Provide the [x, y] coordinate of the cell's center where the given text is located.  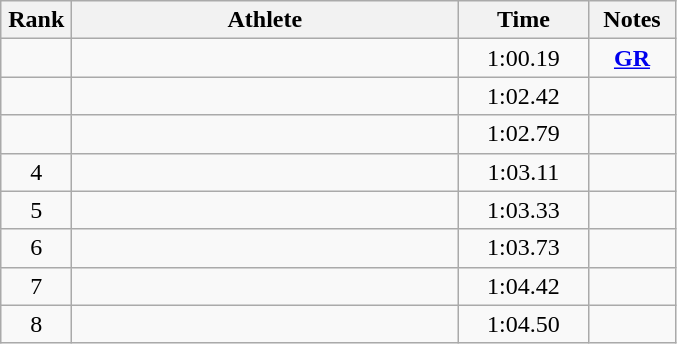
5 [36, 210]
Athlete [265, 20]
Notes [632, 20]
1:02.79 [524, 134]
1:03.11 [524, 172]
GR [632, 58]
8 [36, 324]
1:02.42 [524, 96]
1:03.33 [524, 210]
4 [36, 172]
1:04.42 [524, 286]
Time [524, 20]
1:00.19 [524, 58]
7 [36, 286]
1:03.73 [524, 248]
6 [36, 248]
Rank [36, 20]
1:04.50 [524, 324]
